Output the (X, Y) coordinate of the center of the cell containing the given text.  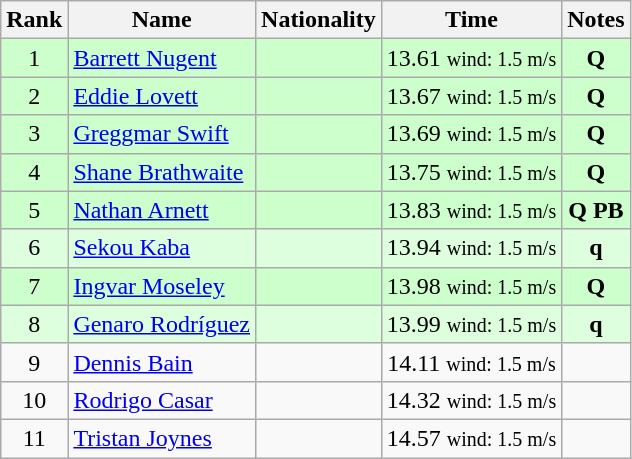
13.61 wind: 1.5 m/s (471, 58)
Ingvar Moseley (162, 286)
Barrett Nugent (162, 58)
1 (34, 58)
7 (34, 286)
Sekou Kaba (162, 248)
2 (34, 96)
Eddie Lovett (162, 96)
13.99 wind: 1.5 m/s (471, 324)
13.83 wind: 1.5 m/s (471, 210)
14.57 wind: 1.5 m/s (471, 438)
4 (34, 172)
6 (34, 248)
14.32 wind: 1.5 m/s (471, 400)
Name (162, 20)
Nationality (319, 20)
8 (34, 324)
13.75 wind: 1.5 m/s (471, 172)
Rodrigo Casar (162, 400)
Dennis Bain (162, 362)
Tristan Joynes (162, 438)
13.98 wind: 1.5 m/s (471, 286)
Genaro Rodríguez (162, 324)
9 (34, 362)
Nathan Arnett (162, 210)
Shane Brathwaite (162, 172)
3 (34, 134)
13.67 wind: 1.5 m/s (471, 96)
Greggmar Swift (162, 134)
13.94 wind: 1.5 m/s (471, 248)
5 (34, 210)
13.69 wind: 1.5 m/s (471, 134)
10 (34, 400)
Q PB (596, 210)
Notes (596, 20)
Time (471, 20)
14.11 wind: 1.5 m/s (471, 362)
11 (34, 438)
Rank (34, 20)
